For the text-containing cell, return its midpoint in (X, Y) coordinate format. 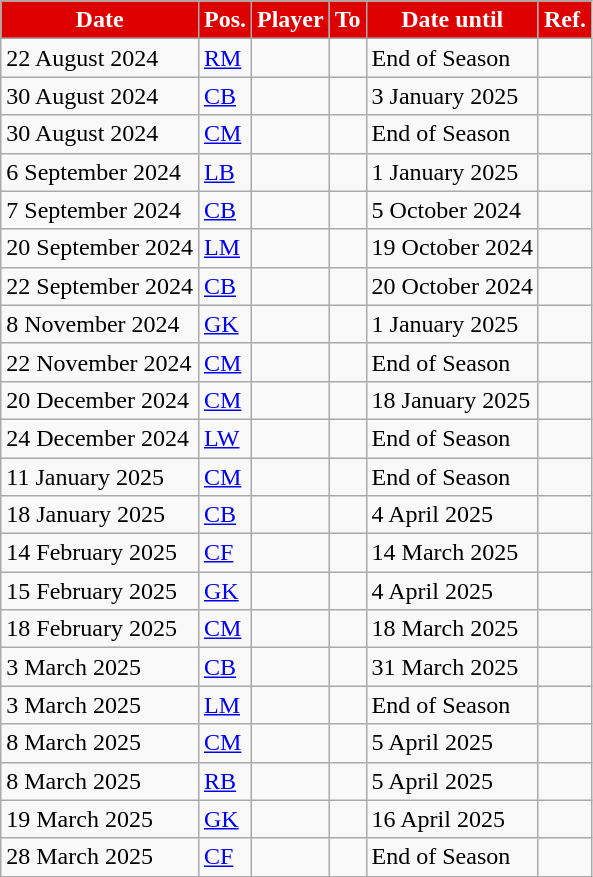
20 October 2024 (452, 286)
14 March 2025 (452, 553)
6 September 2024 (100, 172)
Date (100, 20)
7 September 2024 (100, 210)
16 April 2025 (452, 819)
Player (291, 20)
RB (224, 781)
20 September 2024 (100, 248)
31 March 2025 (452, 667)
Ref. (564, 20)
RM (224, 58)
22 August 2024 (100, 58)
19 October 2024 (452, 248)
22 November 2024 (100, 362)
3 January 2025 (452, 96)
15 February 2025 (100, 591)
28 March 2025 (100, 857)
5 October 2024 (452, 210)
14 February 2025 (100, 553)
LW (224, 438)
LB (224, 172)
Pos. (224, 20)
11 January 2025 (100, 477)
24 December 2024 (100, 438)
22 September 2024 (100, 286)
To (348, 20)
20 December 2024 (100, 400)
18 March 2025 (452, 629)
19 March 2025 (100, 819)
Date until (452, 20)
18 February 2025 (100, 629)
8 November 2024 (100, 324)
